From the cell containing the given text, extract its center point as [X, Y] coordinate. 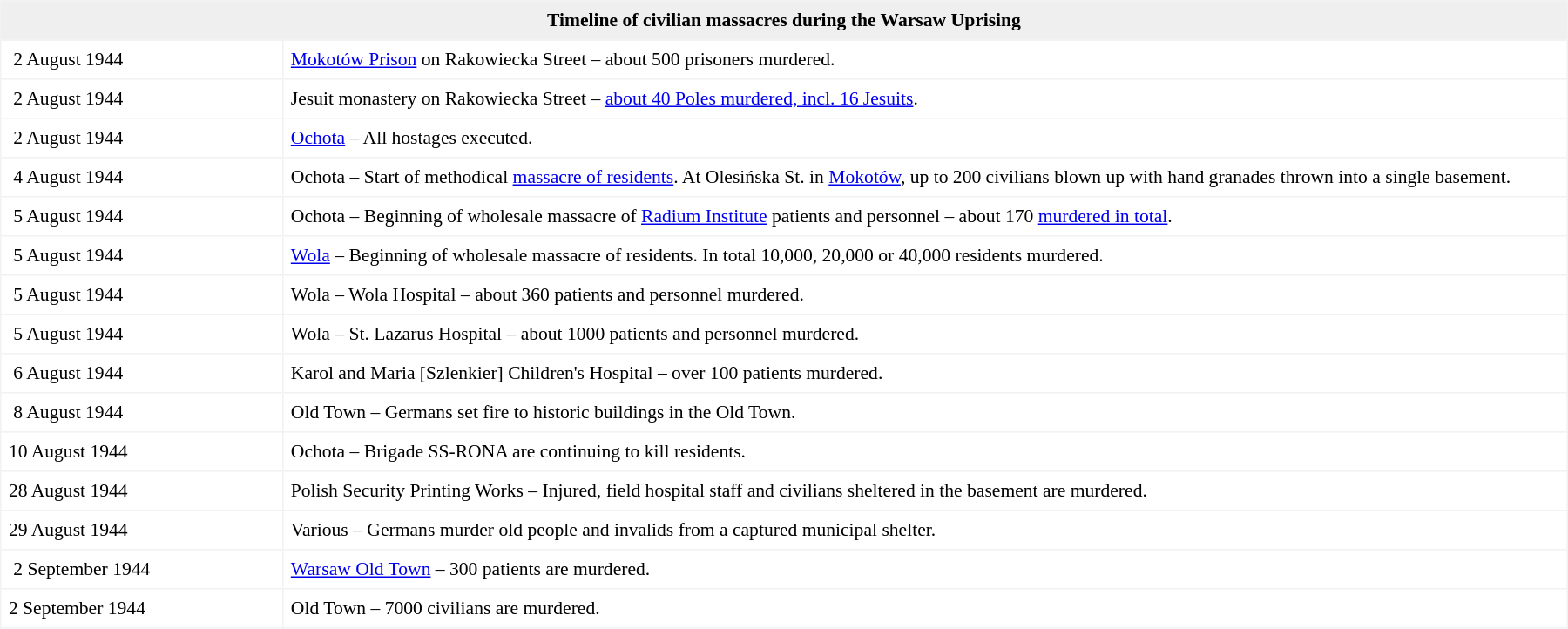
6 August 1944 [141, 373]
28 August 1944 [141, 491]
10 August 1944 [141, 451]
Various – Germans murder old people and invalids from a captured municipal shelter. [925, 530]
Wola – Wola Hospital – about 360 patients and personnel murdered. [925, 294]
4 August 1944 [141, 178]
Karol and Maria [Szlenkier] Children's Hospital – over 100 patients murdered. [925, 373]
Mokotów Prison on Rakowiecka Street – about 500 prisoners murdered. [925, 59]
Wola – Beginning of wholesale massacre of residents. In total 10,000, 20,000 or 40,000 residents murdered. [925, 256]
Wola – St. Lazarus Hospital – about 1000 patients and personnel murdered. [925, 335]
Ochota – Beginning of wholesale massacre of Radium Institute patients and personnel – about 170 murdered in total. [925, 216]
Ochota – Brigade SS-RONA are continuing to kill residents. [925, 451]
Ochota – All hostages executed. [925, 138]
8 August 1944 [141, 413]
Jesuit monastery on Rakowiecka Street – about 40 Poles murdered, incl. 16 Jesuits. [925, 99]
Polish Security Printing Works – Injured, field hospital staff and civilians sheltered in the basement are murdered. [925, 491]
Old Town – 7000 civilians are murdered. [925, 608]
Warsaw Old Town – 300 patients are murdered. [925, 570]
Timeline of civilian massacres during the Warsaw Uprising [784, 21]
29 August 1944 [141, 530]
Old Town – Germans set fire to historic buildings in the Old Town. [925, 413]
